Locate the cell with the specified text and output its [x, y] center coordinate. 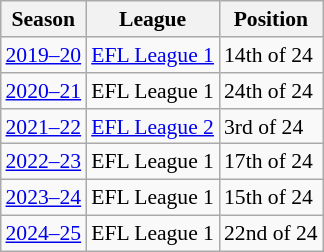
Position [271, 19]
2020–21 [43, 91]
17th of 24 [271, 162]
Season [43, 19]
2022–23 [43, 162]
14th of 24 [271, 55]
League [152, 19]
EFL League 2 [152, 126]
2023–24 [43, 197]
22nd of 24 [271, 233]
2024–25 [43, 233]
3rd of 24 [271, 126]
15th of 24 [271, 197]
24th of 24 [271, 91]
2019–20 [43, 55]
2021–22 [43, 126]
